Extract the [x, y] coordinate from the center of the cell holding the provided text.  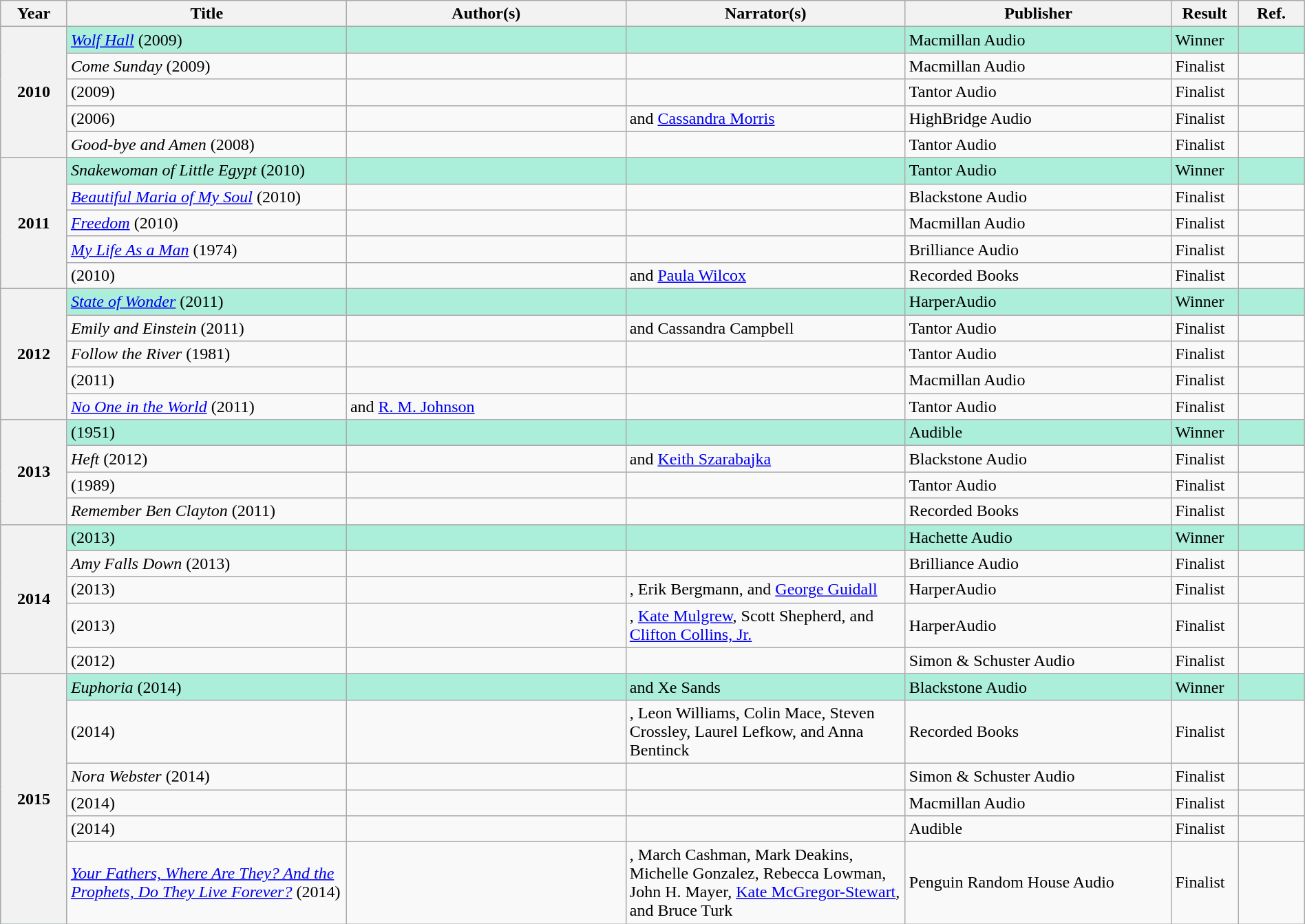
(1951) [206, 433]
Ref. [1272, 14]
2012 [34, 354]
HighBridge Audio [1038, 118]
2014 [34, 599]
(2011) [206, 380]
(2012) [206, 660]
Title [206, 14]
No One in the World (2011) [206, 407]
(2009) [206, 92]
Heft (2012) [206, 459]
2010 [34, 92]
Wolf Hall (2009) [206, 40]
Publisher [1038, 14]
Freedom (2010) [206, 223]
My Life As a Man (1974) [206, 249]
, Kate Mulgrew, Scott Shepherd, and Clifton Collins, Jr. [765, 625]
Author(s) [486, 14]
(2006) [206, 118]
Beautiful Maria of My Soul (2010) [206, 197]
and R. M. Johnson [486, 407]
State of Wonder (2011) [206, 301]
Penguin Random House Audio [1038, 883]
and Cassandra Morris [765, 118]
Emily and Einstein (2011) [206, 328]
and Cassandra Campbell [765, 328]
2013 [34, 472]
and Keith Szarabajka [765, 459]
Result [1205, 14]
Snakewoman of Little Egypt (2010) [206, 171]
, March Cashman, Mark Deakins, Michelle Gonzalez, Rebecca Lowman, John H. Mayer, Kate McGregor-Stewart, and Bruce Turk [765, 883]
2015 [34, 798]
Narrator(s) [765, 14]
Amy Falls Down (2013) [206, 563]
and Xe Sands [765, 687]
Euphoria (2014) [206, 687]
Come Sunday (2009) [206, 66]
, Erik Bergmann, and George Guidall [765, 590]
Your Fathers, Where Are They? And the Prophets, Do They Live Forever? (2014) [206, 883]
Hachette Audio [1038, 537]
and Paula Wilcox [765, 275]
2011 [34, 223]
Year [34, 14]
Follow the River (1981) [206, 354]
(2010) [206, 275]
(1989) [206, 485]
Good-bye and Amen (2008) [206, 144]
Remember Ben Clayton (2011) [206, 511]
, Leon Williams, Colin Mace, Steven Crossley, Laurel Lefkow, and Anna Bentinck [765, 731]
Nora Webster (2014) [206, 776]
